Return (X, Y) of the center of cell containing provided text 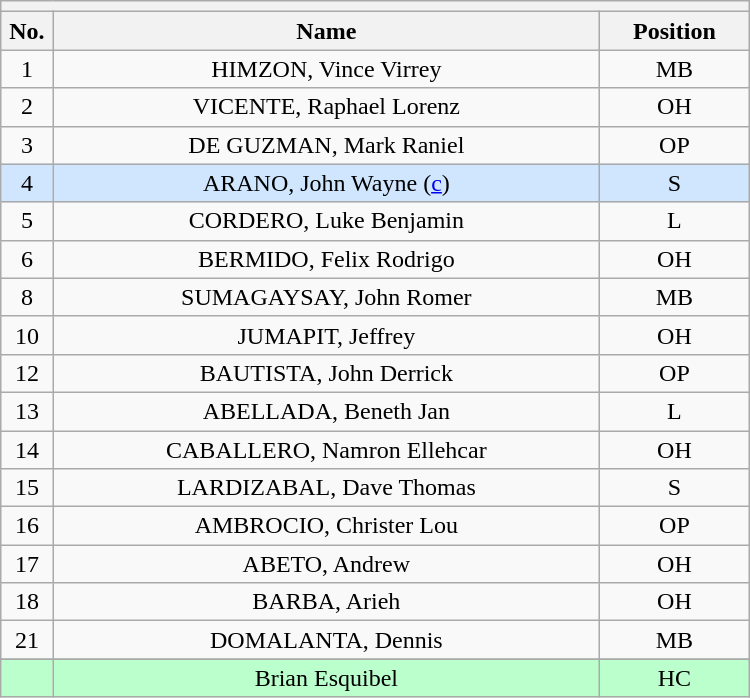
DE GUZMAN, Mark Raniel (326, 145)
3 (27, 145)
1 (27, 69)
13 (27, 411)
16 (27, 526)
8 (27, 297)
12 (27, 373)
Position (675, 31)
SUMAGAYSAY, John Romer (326, 297)
14 (27, 449)
6 (27, 259)
CABALLERO, Namron Ellehcar (326, 449)
CORDERO, Luke Benjamin (326, 221)
HIMZON, Vince Virrey (326, 69)
4 (27, 183)
LARDIZABAL, Dave Thomas (326, 488)
ABETO, Andrew (326, 564)
5 (27, 221)
VICENTE, Raphael Lorenz (326, 107)
No. (27, 31)
BARBA, Arieh (326, 602)
ABELLADA, Beneth Jan (326, 411)
AMBROCIO, Christer Lou (326, 526)
17 (27, 564)
18 (27, 602)
JUMAPIT, Jeffrey (326, 335)
ARANO, John Wayne (c) (326, 183)
15 (27, 488)
2 (27, 107)
DOMALANTA, Dennis (326, 640)
Name (326, 31)
21 (27, 640)
BERMIDO, Felix Rodrigo (326, 259)
Brian Esquibel (326, 678)
10 (27, 335)
HC (675, 678)
BAUTISTA, John Derrick (326, 373)
